Return [X, Y] of the center of cell containing provided text 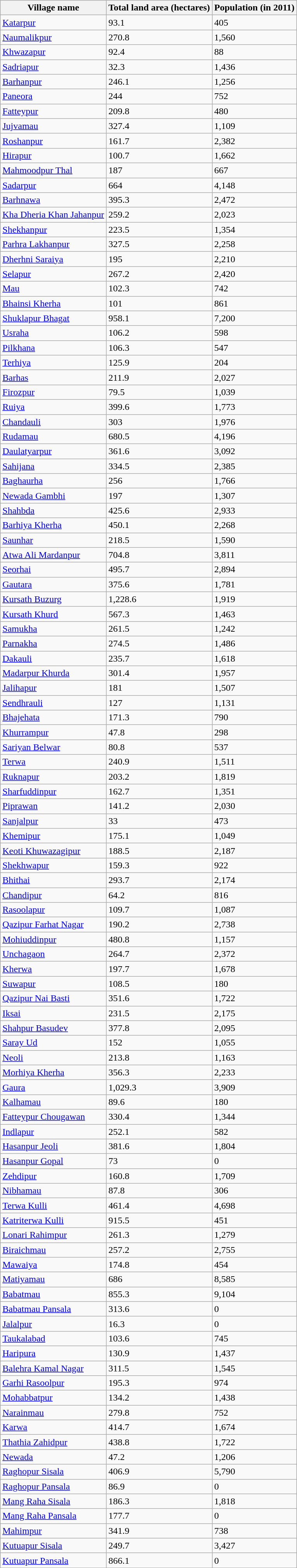
Barhnawa [54, 200]
3,427 [254, 1545]
106.2 [159, 333]
1,436 [254, 67]
790 [254, 718]
141.2 [159, 806]
16.3 [159, 1324]
742 [254, 289]
249.7 [159, 1545]
261.5 [159, 629]
1,773 [254, 407]
Terwa [54, 762]
4,196 [254, 437]
Baghaurha [54, 481]
Piprawan [54, 806]
1,486 [254, 643]
1,818 [254, 1501]
213.8 [159, 1058]
223.5 [159, 230]
2,382 [254, 141]
279.8 [159, 1413]
Iksai [54, 1013]
240.9 [159, 762]
1,206 [254, 1457]
160.8 [159, 1176]
Ruiya [54, 407]
375.6 [159, 584]
313.6 [159, 1309]
Balehra Kamal Nagar [54, 1368]
Narainmau [54, 1413]
4,148 [254, 185]
8,585 [254, 1279]
327.4 [159, 126]
195.3 [159, 1383]
64.2 [159, 895]
Shekhanpur [54, 230]
Katarpur [54, 23]
1,354 [254, 230]
2,258 [254, 244]
Dakauli [54, 659]
100.7 [159, 155]
Mang Raha Sisala [54, 1501]
341.9 [159, 1531]
356.3 [159, 1072]
406.9 [159, 1472]
270.8 [159, 37]
Mahimpur [54, 1531]
Shekhwapur [54, 865]
Usraha [54, 333]
Chandipur [54, 895]
Newada Gambhi [54, 496]
2,268 [254, 525]
Hasanpur Gopal [54, 1161]
Gautara [54, 584]
361.6 [159, 451]
Jalihapur [54, 688]
1,590 [254, 540]
922 [254, 865]
Mau [54, 289]
127 [159, 703]
Newada [54, 1457]
197 [159, 496]
351.6 [159, 998]
Shahpur Basudev [54, 1028]
102.3 [159, 289]
680.5 [159, 437]
Barhiya Kherha [54, 525]
301.4 [159, 673]
582 [254, 1132]
Atwa Ali Mardanpur [54, 555]
1,131 [254, 703]
3,811 [254, 555]
537 [254, 747]
267.2 [159, 274]
480 [254, 111]
547 [254, 348]
Madarpur Khurda [54, 673]
855.3 [159, 1294]
1,709 [254, 1176]
161.7 [159, 141]
Terhiya [54, 362]
Parnakha [54, 643]
2,420 [254, 274]
Rasoolapur [54, 910]
2,894 [254, 570]
Mohabbatpur [54, 1398]
395.3 [159, 200]
197.7 [159, 969]
958.1 [159, 318]
2,372 [254, 954]
1,919 [254, 599]
274.5 [159, 643]
Fatteypur [54, 111]
Kutuapur Pansala [54, 1560]
109.7 [159, 910]
103.6 [159, 1338]
47.2 [159, 1457]
Sadarpur [54, 185]
79.5 [159, 392]
Gaura [54, 1087]
2,233 [254, 1072]
461.4 [159, 1206]
Naumalikpur [54, 37]
Mawaiya [54, 1265]
Bhajehata [54, 718]
1,087 [254, 910]
Kalhamau [54, 1102]
306 [254, 1191]
181 [159, 688]
2,095 [254, 1028]
Matiyamau [54, 1279]
Chandauli [54, 422]
106.3 [159, 348]
203.2 [159, 777]
Hasanpur Jeoli [54, 1146]
1,463 [254, 614]
2,738 [254, 925]
246.1 [159, 82]
Kutuapur Sisala [54, 1545]
235.7 [159, 659]
Keoti Khuwazagipur [54, 850]
2,027 [254, 377]
Suwapur [54, 984]
175.1 [159, 836]
Parhra Lakhanpur [54, 244]
Shuklapur Bhagat [54, 318]
381.6 [159, 1146]
438.8 [159, 1442]
Neoli [54, 1058]
Pilkhana [54, 348]
Sharfuddinpur [54, 791]
311.5 [159, 1368]
86.9 [159, 1486]
1,957 [254, 673]
Fatteypur Chougawan [54, 1117]
1,344 [254, 1117]
1,511 [254, 762]
187 [159, 170]
190.2 [159, 925]
1,438 [254, 1398]
Selapur [54, 274]
377.8 [159, 1028]
Qazipur Farhat Nagar [54, 925]
92.4 [159, 52]
1,662 [254, 155]
Babatmau Pansala [54, 1309]
1,437 [254, 1353]
47.8 [159, 732]
2,175 [254, 1013]
1,678 [254, 969]
257.2 [159, 1250]
1,055 [254, 1043]
Dherhni Saraiya [54, 259]
Shahbda [54, 510]
450.1 [159, 525]
Sahijana [54, 466]
Unchagaon [54, 954]
1,804 [254, 1146]
303 [159, 422]
1,766 [254, 481]
32.3 [159, 67]
1,157 [254, 939]
Roshanpur [54, 141]
1,618 [254, 659]
256 [159, 481]
Qazipur Nai Basti [54, 998]
1,163 [254, 1058]
209.8 [159, 111]
405 [254, 23]
Khwazapur [54, 52]
1,256 [254, 82]
480.8 [159, 939]
334.5 [159, 466]
Kha Dheria Khan Jahanpur [54, 215]
Karwa [54, 1427]
2,030 [254, 806]
2,187 [254, 850]
174.8 [159, 1265]
204 [254, 362]
Bhainsi Kherha [54, 303]
1,029.3 [159, 1087]
861 [254, 303]
1,351 [254, 791]
211.9 [159, 377]
2,755 [254, 1250]
915.5 [159, 1220]
Samukha [54, 629]
1,039 [254, 392]
2,210 [254, 259]
Lonari Rahimpur [54, 1235]
Daulatyarpur [54, 451]
152 [159, 1043]
195 [159, 259]
Population (in 2011) [254, 8]
1,560 [254, 37]
567.3 [159, 614]
9,104 [254, 1294]
974 [254, 1383]
2,933 [254, 510]
1,242 [254, 629]
454 [254, 1265]
664 [159, 185]
Bhithai [54, 880]
1,545 [254, 1368]
Jalalpur [54, 1324]
Babatmau [54, 1294]
Raghopur Pansala [54, 1486]
Kursath Buzurg [54, 599]
Raghopur Sisala [54, 1472]
1,781 [254, 584]
33 [159, 821]
866.1 [159, 1560]
Barhas [54, 377]
Morhiya Kherha [54, 1072]
Mahmoodpur Thal [54, 170]
Sariyan Belwar [54, 747]
2,023 [254, 215]
177.7 [159, 1516]
Kursath Khurd [54, 614]
1,228.6 [159, 599]
5,790 [254, 1472]
218.5 [159, 540]
473 [254, 821]
Haripura [54, 1353]
Khemipur [54, 836]
327.5 [159, 244]
93.1 [159, 23]
Rudamau [54, 437]
Paneora [54, 96]
495.7 [159, 570]
Khurrampur [54, 732]
252.1 [159, 1132]
686 [159, 1279]
Total land area (hectares) [159, 8]
1,049 [254, 836]
4,698 [254, 1206]
Garhi Rasoolpur [54, 1383]
261.3 [159, 1235]
704.8 [159, 555]
125.9 [159, 362]
101 [159, 303]
Biraichmau [54, 1250]
293.7 [159, 880]
Barhanpur [54, 82]
Sendhrauli [54, 703]
1,976 [254, 422]
162.7 [159, 791]
745 [254, 1338]
1,674 [254, 1427]
108.5 [159, 984]
451 [254, 1220]
Sanjalpur [54, 821]
1,307 [254, 496]
Zehdipur [54, 1176]
73 [159, 1161]
171.3 [159, 718]
Thathia Zahidpur [54, 1442]
816 [254, 895]
598 [254, 333]
186.3 [159, 1501]
2,174 [254, 880]
88 [254, 52]
Taukalabad [54, 1338]
330.4 [159, 1117]
80.8 [159, 747]
Jujvamau [54, 126]
Village name [54, 8]
Kherwa [54, 969]
3,909 [254, 1087]
87.8 [159, 1191]
425.6 [159, 510]
Sadriapur [54, 67]
667 [254, 170]
134.2 [159, 1398]
Mohiuddinpur [54, 939]
Saray Ud [54, 1043]
1,507 [254, 688]
Mang Raha Pansala [54, 1516]
130.9 [159, 1353]
414.7 [159, 1427]
Seorhai [54, 570]
2,472 [254, 200]
Saunhar [54, 540]
Terwa Kulli [54, 1206]
1,819 [254, 777]
259.2 [159, 215]
244 [159, 96]
Firozpur [54, 392]
298 [254, 732]
1,279 [254, 1235]
1,109 [254, 126]
Nibhamau [54, 1191]
264.7 [159, 954]
738 [254, 1531]
Ruknapur [54, 777]
7,200 [254, 318]
399.6 [159, 407]
89.6 [159, 1102]
2,385 [254, 466]
231.5 [159, 1013]
Hirapur [54, 155]
3,092 [254, 451]
159.3 [159, 865]
188.5 [159, 850]
Indlapur [54, 1132]
Katriterwa Kulli [54, 1220]
